Detect which cell encompasses the target text, then output its (x, y) center coordinate. 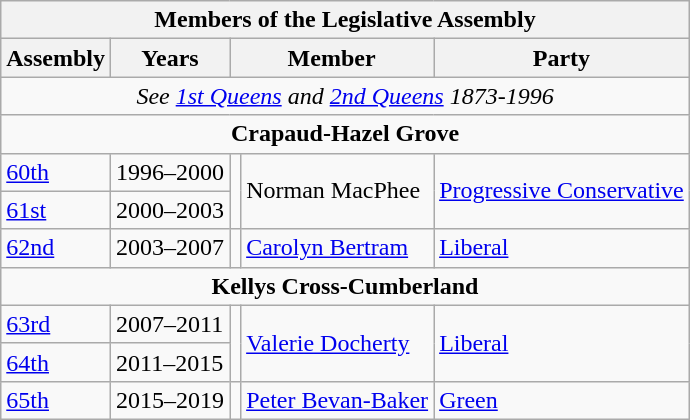
Members of the Legislative Assembly (346, 20)
2003–2007 (170, 248)
62nd (56, 248)
Carolyn Bertram (338, 248)
Crapaud-Hazel Grove (346, 134)
60th (56, 172)
2011–2015 (170, 362)
2000–2003 (170, 210)
Peter Bevan-Baker (338, 400)
Years (170, 58)
Valerie Docherty (338, 343)
65th (56, 400)
Party (562, 58)
Progressive Conservative (562, 191)
2015–2019 (170, 400)
63rd (56, 324)
Kellys Cross-Cumberland (346, 286)
Norman MacPhee (338, 191)
64th (56, 362)
Green (562, 400)
Member (332, 58)
Assembly (56, 58)
1996–2000 (170, 172)
2007–2011 (170, 324)
61st (56, 210)
See 1st Queens and 2nd Queens 1873-1996 (346, 96)
